Provide the [X, Y] coordinate of the cell's center where the given text is located.  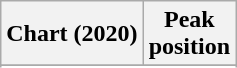
Peak position [189, 34]
Chart (2020) [72, 34]
